For the text-containing cell, return its midpoint in (X, Y) coordinate format. 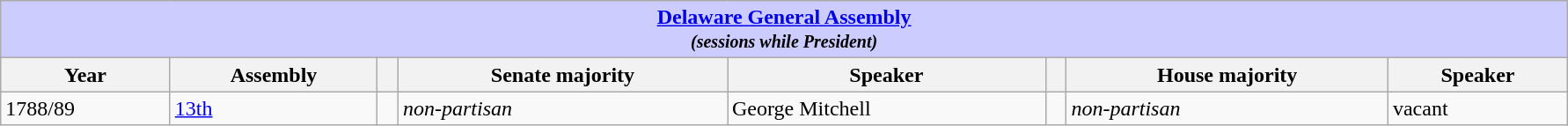
Senate majority (562, 75)
Year (86, 75)
Assembly (273, 75)
George Mitchell (886, 108)
13th (273, 108)
House majority (1227, 75)
Delaware General Assembly (sessions while President) (785, 30)
1788/89 (86, 108)
vacant (1477, 108)
